Output the [x, y] coordinate of the center of the cell containing the given text.  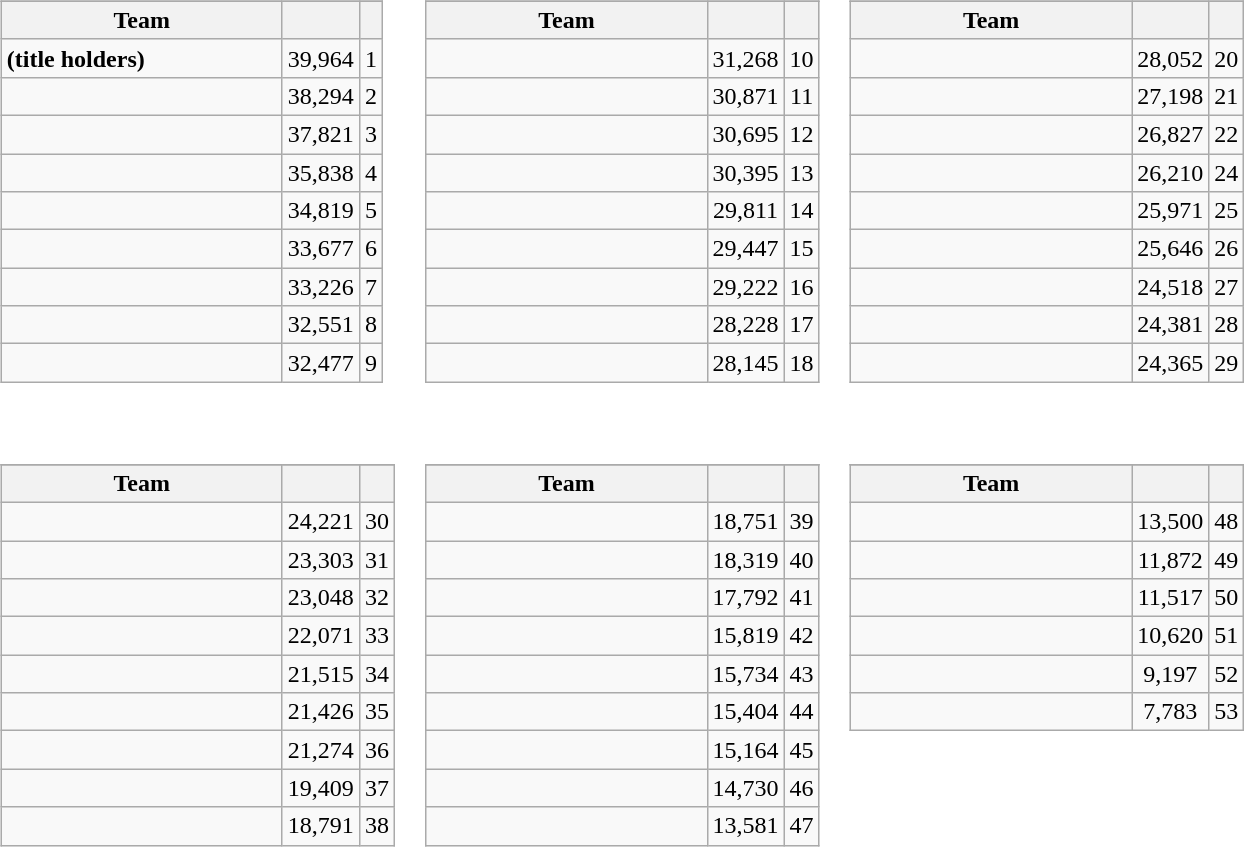
29,222 [746, 287]
28,228 [746, 325]
15,819 [746, 636]
26,210 [1170, 173]
32,551 [320, 325]
9 [370, 363]
52 [1226, 674]
15 [802, 249]
23,048 [320, 598]
21,426 [320, 712]
33,677 [320, 249]
13 [802, 173]
15,404 [746, 712]
45 [802, 750]
6 [370, 249]
19,409 [320, 788]
35,838 [320, 173]
18,751 [746, 521]
33,226 [320, 287]
35 [376, 712]
38 [376, 826]
32,477 [320, 363]
31,268 [746, 58]
10,620 [1170, 636]
3 [370, 134]
29 [1226, 363]
29,811 [746, 211]
31 [376, 559]
24 [1226, 173]
28,145 [746, 363]
32 [376, 598]
8 [370, 325]
15,734 [746, 674]
34 [376, 674]
13,500 [1170, 521]
13,581 [746, 826]
34,819 [320, 211]
18 [802, 363]
20 [1226, 58]
47 [802, 826]
1 [370, 58]
18,791 [320, 826]
29,447 [746, 249]
25,646 [1170, 249]
14,730 [746, 788]
30 [376, 521]
14 [802, 211]
24,365 [1170, 363]
25 [1226, 211]
11 [802, 96]
30,871 [746, 96]
21 [1226, 96]
37,821 [320, 134]
26 [1226, 249]
2 [370, 96]
27 [1226, 287]
44 [802, 712]
22 [1226, 134]
48 [1226, 521]
7 [370, 287]
30,395 [746, 173]
24,221 [320, 521]
9,197 [1170, 674]
38,294 [320, 96]
40 [802, 559]
11,872 [1170, 559]
24,518 [1170, 287]
21,515 [320, 674]
53 [1226, 712]
39,964 [320, 58]
27,198 [1170, 96]
26,827 [1170, 134]
11,517 [1170, 598]
28,052 [1170, 58]
24,381 [1170, 325]
43 [802, 674]
50 [1226, 598]
4 [370, 173]
(title holders) [142, 58]
18,319 [746, 559]
10 [802, 58]
17 [802, 325]
51 [1226, 636]
30,695 [746, 134]
22,071 [320, 636]
36 [376, 750]
28 [1226, 325]
46 [802, 788]
16 [802, 287]
17,792 [746, 598]
15,164 [746, 750]
7,783 [1170, 712]
33 [376, 636]
23,303 [320, 559]
49 [1226, 559]
21,274 [320, 750]
39 [802, 521]
42 [802, 636]
37 [376, 788]
25,971 [1170, 211]
5 [370, 211]
41 [802, 598]
12 [802, 134]
